For the text-containing cell, return its midpoint in [x, y] coordinate format. 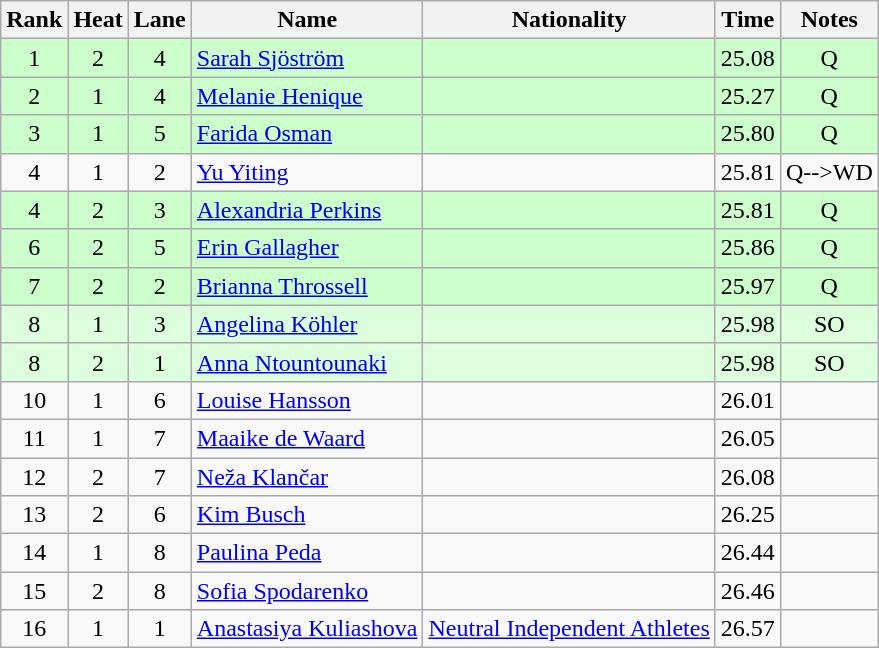
12 [34, 477]
Melanie Henique [307, 96]
Anna Ntountounaki [307, 362]
Alexandria Perkins [307, 210]
Rank [34, 20]
Paulina Peda [307, 553]
26.01 [748, 400]
26.44 [748, 553]
26.08 [748, 477]
Name [307, 20]
Heat [98, 20]
Maaike de Waard [307, 438]
Yu Yiting [307, 172]
Neža Klančar [307, 477]
16 [34, 629]
15 [34, 591]
Angelina Köhler [307, 324]
Sofia Spodarenko [307, 591]
25.80 [748, 134]
25.86 [748, 248]
13 [34, 515]
Notes [829, 20]
26.25 [748, 515]
26.46 [748, 591]
10 [34, 400]
26.57 [748, 629]
14 [34, 553]
Farida Osman [307, 134]
Neutral Independent Athletes [569, 629]
Louise Hansson [307, 400]
26.05 [748, 438]
Nationality [569, 20]
Brianna Throssell [307, 286]
Kim Busch [307, 515]
11 [34, 438]
25.97 [748, 286]
Sarah Sjöström [307, 58]
Time [748, 20]
25.08 [748, 58]
Q-->WD [829, 172]
Erin Gallagher [307, 248]
Anastasiya Kuliashova [307, 629]
25.27 [748, 96]
Lane [160, 20]
